Return the [x, y] coordinate for the center point of the cell that contains the specified text.  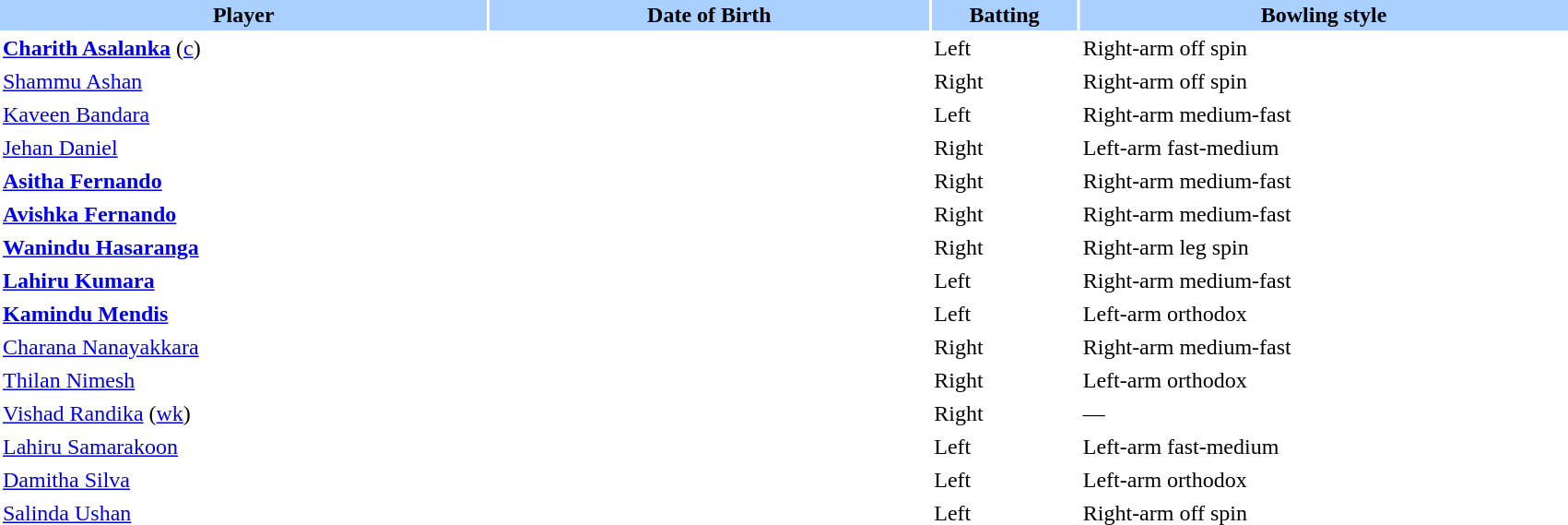
Kaveen Bandara [243, 114]
Jehan Daniel [243, 148]
Damitha Silva [243, 480]
Thilan Nimesh [243, 380]
Batting [1005, 15]
— [1324, 413]
Kamindu Mendis [243, 314]
Lahiru Kumara [243, 280]
Right-arm leg spin [1324, 247]
Avishka Fernando [243, 214]
Charana Nanayakkara [243, 347]
Wanindu Hasaranga [243, 247]
Asitha Fernando [243, 181]
Charith Asalanka (c) [243, 48]
Shammu Ashan [243, 81]
Lahiru Samarakoon [243, 447]
Vishad Randika (wk) [243, 413]
Player [243, 15]
Date of Birth [710, 15]
Bowling style [1324, 15]
